Capture the cell that displays the provided text and extract its (X, Y) central coordinate. 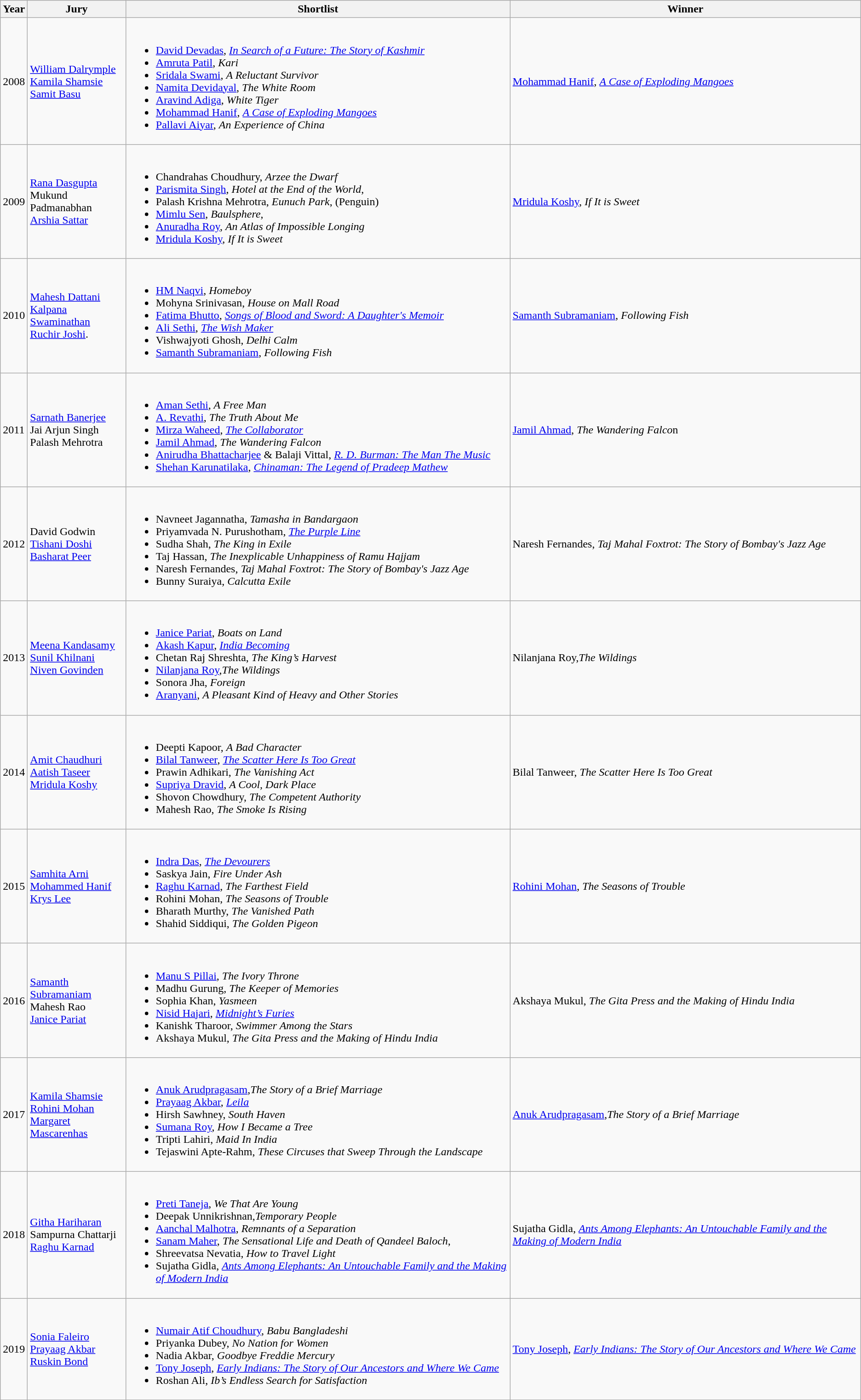
Akshaya Mukul, The Gita Press and the Making of Hindu India (685, 1000)
Jury (76, 9)
2019 (14, 1349)
2013 (14, 658)
2011 (14, 430)
Jamil Ahmad, The Wandering Falcon (685, 430)
Mohammad Hanif, A Case of Exploding Mangoes (685, 81)
Bilal Tanweer, The Scatter Here Is Too Great (685, 772)
Mahesh DattaniKalpana SwaminathanRuchir Joshi. (76, 316)
2016 (14, 1000)
Mridula Koshy, If It is Sweet (685, 202)
William DalrympleKamila ShamsieSamit Basu (76, 81)
Nilanjana Roy,The Wildings (685, 658)
Anuk Arudpragasam,The Story of a Brief Marriage (685, 1114)
Githa HariharanSampurna ChattarjiRaghu Karnad (76, 1235)
Amit ChaudhuriAatish TaseerMridula Koshy (76, 772)
Rohini Mohan, The Seasons of Trouble (685, 886)
Samanth SubramaniamMahesh RaoJanice Pariat (76, 1000)
Meena KandasamySunil KhilnaniNiven Govinden (76, 658)
2015 (14, 886)
Rana DasguptaMukund PadmanabhanArshia Sattar (76, 202)
Naresh Fernandes, Taj Mahal Foxtrot: The Story of Bombay's Jazz Age (685, 544)
2010 (14, 316)
Kamila ShamsieRohini MohanMargaret Mascarenhas (76, 1114)
Year (14, 9)
Sujatha Gidla, Ants Among Elephants: An Untouchable Family and the Making of Modern India (685, 1235)
2012 (14, 544)
2014 (14, 772)
Shortlist (318, 9)
2018 (14, 1235)
Winner (685, 9)
2009 (14, 202)
2008 (14, 81)
Sarnath BanerjeeJai Arjun SinghPalash Mehrotra (76, 430)
Samhita ArniMohammed HanifKrys Lee (76, 886)
David GodwinTishani DoshiBasharat Peer (76, 544)
Samanth Subramaniam, Following Fish (685, 316)
Tony Joseph, Early Indians: The Story of Our Ancestors and Where We Came (685, 1349)
Sonia FaleiroPrayaag AkbarRuskin Bond (76, 1349)
2017 (14, 1114)
